Scan for the cell matching the given text and deliver its [x, y] coordinate at center. 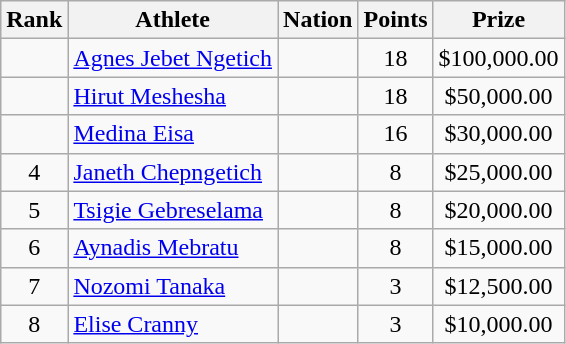
Nozomi Tanaka [173, 286]
Tsigie Gebreselama [173, 210]
7 [34, 286]
Nation [318, 20]
$30,000.00 [498, 134]
Agnes Jebet Ngetich [173, 58]
5 [34, 210]
Prize [498, 20]
$20,000.00 [498, 210]
Medina Eisa [173, 134]
6 [34, 248]
Athlete [173, 20]
Aynadis Mebratu [173, 248]
16 [396, 134]
$10,000.00 [498, 324]
Elise Cranny [173, 324]
$100,000.00 [498, 58]
Points [396, 20]
$12,500.00 [498, 286]
Janeth Chepngetich [173, 172]
$25,000.00 [498, 172]
$15,000.00 [498, 248]
4 [34, 172]
Hirut Meshesha [173, 96]
$50,000.00 [498, 96]
Rank [34, 20]
